Detect which cell encompasses the target text, then output its (X, Y) center coordinate. 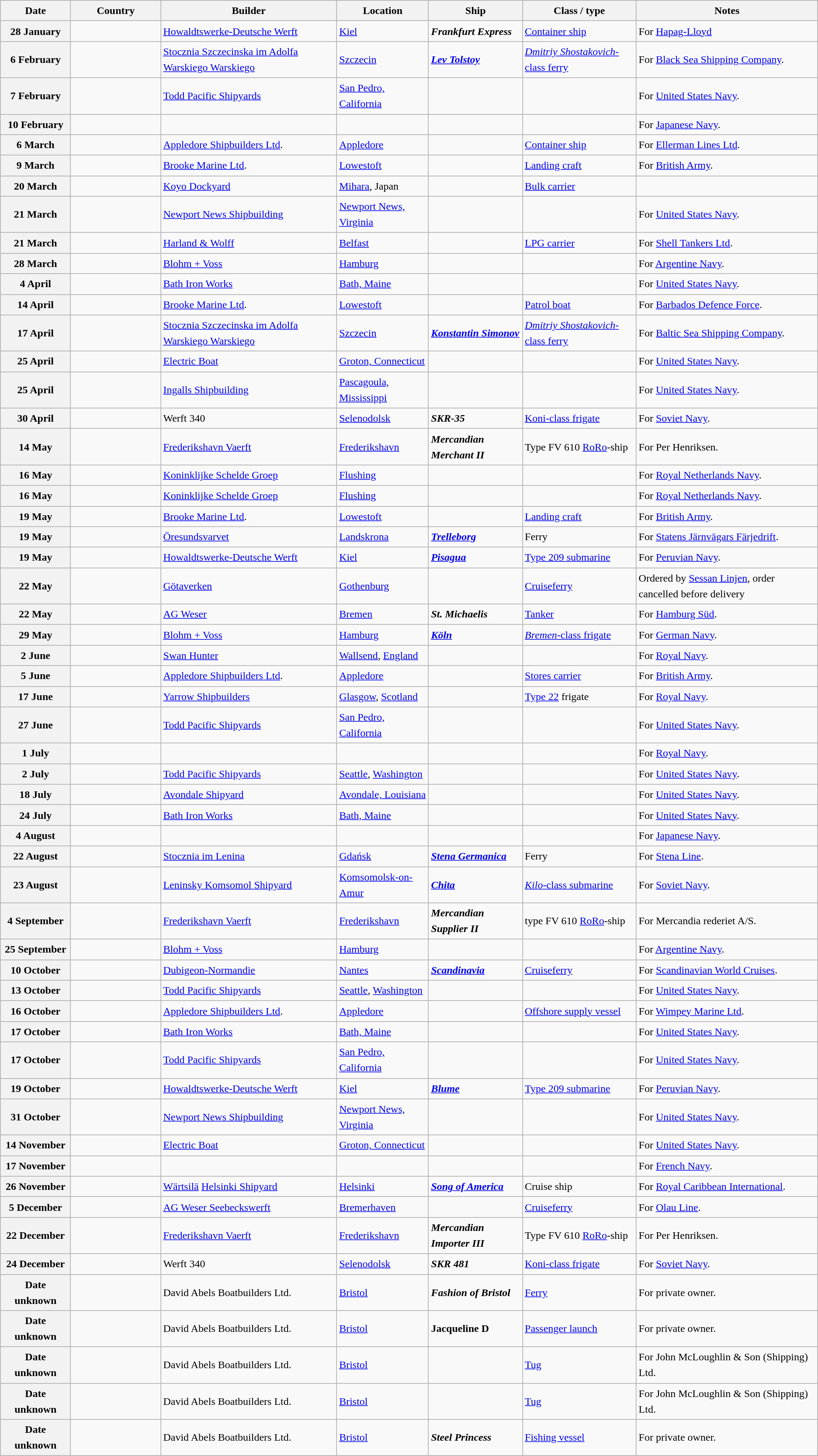
Leninsky Komsomol Shipyard (249, 884)
Mercandian Merchant II (475, 447)
6 March (36, 145)
Landskrona (383, 537)
7 February (36, 96)
Avondale Shipyard (249, 794)
Komsomolsk-on-Amur (383, 884)
10 February (36, 124)
For Barbados Defence Force. (727, 305)
17 April (36, 333)
18 July (36, 794)
27 June (36, 725)
Song of America (475, 1187)
23 August (36, 884)
Offshore supply vessel (579, 1011)
Belfast (383, 243)
For Royal Caribbean International. (727, 1187)
Builder (249, 10)
For Stena Line. (727, 856)
Ship (475, 10)
Scandinavia (475, 970)
For Hamburg Süd. (727, 614)
4 August (36, 835)
19 October (36, 1089)
Class / type (579, 10)
For Wimpey Marine Ltd. (727, 1011)
17 November (36, 1166)
Helsinki (383, 1187)
SKR 481 (475, 1264)
26 November (36, 1187)
Passenger launch (579, 1328)
Patrol boat (579, 305)
13 October (36, 990)
Location (383, 10)
AG Weser Seebeckswerft (249, 1207)
Fishing vessel (579, 1438)
16 October (36, 1011)
For Ellerman Lines Ltd. (727, 145)
Köln (475, 634)
2 July (36, 774)
Cruise ship (579, 1187)
Lev Tolstoy (475, 59)
Gothenburg (383, 586)
28 January (36, 31)
Öresundsvarvet (249, 537)
Chita (475, 884)
2 June (36, 655)
For Shell Tankers Ltd. (727, 243)
Frankfurt Express (475, 31)
Trelleborg (475, 537)
Stores carrier (579, 676)
22 December (36, 1236)
5 June (36, 676)
Ordered by Sessan Linjen, order cancelled before delivery (727, 586)
Yarrow Shipbuilders (249, 697)
Bremen (383, 614)
14 May (36, 447)
14 April (36, 305)
24 July (36, 815)
Götaverken (249, 586)
For Hapag-Lloyd (727, 31)
Mercandian Importer III (475, 1236)
Koyo Dockyard (249, 186)
Type 22 frigate (579, 697)
10 October (36, 970)
For German Navy. (727, 634)
22 August (36, 856)
Blume (475, 1089)
Glasgow, Scotland (383, 697)
Bulk carrier (579, 186)
31 October (36, 1117)
For Baltic Sea Shipping Company. (727, 333)
Stena Germanica (475, 856)
14 November (36, 1146)
Wallsend, England (383, 655)
30 April (36, 419)
Gdańsk (383, 856)
Date (36, 10)
Mercandian Supplier II (475, 921)
Harland & Wolff (249, 243)
17 June (36, 697)
Jacqueline D (475, 1328)
Pisagua (475, 558)
4 April (36, 284)
5 December (36, 1207)
4 September (36, 921)
Mihara, Japan (383, 186)
1 July (36, 753)
Bremen-class frigate (579, 634)
Konstantin Simonov (475, 333)
6 February (36, 59)
AG Weser (249, 614)
29 May (36, 634)
24 December (36, 1264)
For Olau Line. (727, 1207)
Tanker (579, 614)
Nantes (383, 970)
Bremerhaven (383, 1207)
Steel Princess (475, 1438)
Country (116, 10)
LPG carrier (579, 243)
Pascagoula, Mississippi (383, 390)
For Scandinavian World Cruises. (727, 970)
Wärtsilä Helsinki Shipyard (249, 1187)
Ingalls Shipbuilding (249, 390)
9 March (36, 165)
SKR-35 (475, 419)
For Mercandia rederiet A/S. (727, 921)
20 March (36, 186)
For French Navy. (727, 1166)
For Statens Järnvägars Färjedrift. (727, 537)
Stocznia im Lenina (249, 856)
Fashion of Bristol (475, 1293)
St. Michaelis (475, 614)
25 September (36, 949)
Kilo-class submarine (579, 884)
For Black Sea Shipping Company. (727, 59)
Swan Hunter (249, 655)
type FV 610 RoRo-ship (579, 921)
28 March (36, 263)
Avondale, Louisiana (383, 794)
Dubigeon-Normandie (249, 970)
Notes (727, 10)
